Extract the (x, y) coordinate from the center of the cell holding the provided text.  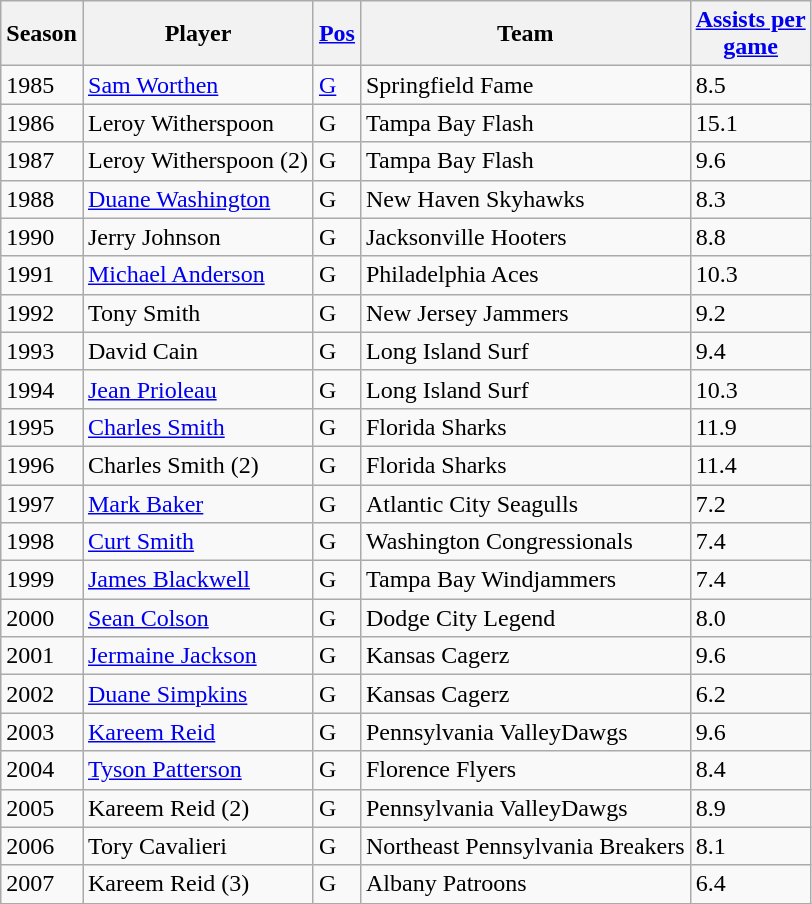
8.5 (750, 85)
David Cain (198, 351)
2006 (42, 846)
Philadelphia Aces (525, 275)
Dodge City Legend (525, 618)
11.4 (750, 465)
Albany Patroons (525, 884)
New Jersey Jammers (525, 313)
Team (525, 34)
Florence Flyers (525, 770)
8.9 (750, 808)
Mark Baker (198, 503)
8.3 (750, 199)
1995 (42, 427)
Tampa Bay Windjammers (525, 580)
Charles Smith (198, 427)
Tyson Patterson (198, 770)
1990 (42, 237)
2000 (42, 618)
Jerry Johnson (198, 237)
2007 (42, 884)
Tony Smith (198, 313)
1985 (42, 85)
Kareem Reid (3) (198, 884)
8.0 (750, 618)
Sam Worthen (198, 85)
9.2 (750, 313)
15.1 (750, 123)
1997 (42, 503)
9.4 (750, 351)
Leroy Witherspoon (2) (198, 161)
2003 (42, 732)
1987 (42, 161)
Pos (336, 34)
Leroy Witherspoon (198, 123)
Assists pergame (750, 34)
2002 (42, 694)
Sean Colson (198, 618)
Jean Prioleau (198, 389)
Springfield Fame (525, 85)
7.2 (750, 503)
Duane Simpkins (198, 694)
Northeast Pennsylvania Breakers (525, 846)
1993 (42, 351)
Kareem Reid (198, 732)
1986 (42, 123)
Atlantic City Seagulls (525, 503)
8.1 (750, 846)
Washington Congressionals (525, 542)
1992 (42, 313)
8.8 (750, 237)
Duane Washington (198, 199)
Tory Cavalieri (198, 846)
2005 (42, 808)
1999 (42, 580)
James Blackwell (198, 580)
2004 (42, 770)
1994 (42, 389)
Curt Smith (198, 542)
1991 (42, 275)
Charles Smith (2) (198, 465)
6.2 (750, 694)
11.9 (750, 427)
1998 (42, 542)
Jacksonville Hooters (525, 237)
Kareem Reid (2) (198, 808)
2001 (42, 656)
6.4 (750, 884)
Michael Anderson (198, 275)
New Haven Skyhawks (525, 199)
1988 (42, 199)
1996 (42, 465)
8.4 (750, 770)
Jermaine Jackson (198, 656)
Season (42, 34)
Player (198, 34)
